Extract the [X, Y] coordinate from the center of the cell holding the provided text.  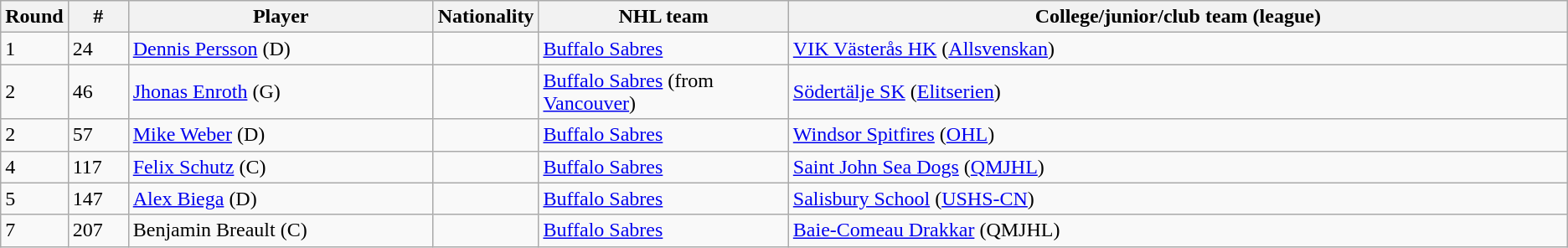
Buffalo Sabres (from Vancouver) [663, 92]
Jhonas Enroth (G) [281, 92]
Round [34, 17]
4 [34, 167]
Mike Weber (D) [281, 135]
Baie-Comeau Drakkar (QMJHL) [1178, 230]
5 [34, 199]
46 [98, 92]
Felix Schutz (C) [281, 167]
VIK Västerås HK (Allsvenskan) [1178, 49]
Alex Biega (D) [281, 199]
Södertälje SK (Elitserien) [1178, 92]
207 [98, 230]
117 [98, 167]
NHL team [663, 17]
7 [34, 230]
Player [281, 17]
Windsor Spitfires (OHL) [1178, 135]
1 [34, 49]
147 [98, 199]
Nationality [486, 17]
Dennis Persson (D) [281, 49]
Salisbury School (USHS-CN) [1178, 199]
57 [98, 135]
# [98, 17]
Benjamin Breault (C) [281, 230]
Saint John Sea Dogs (QMJHL) [1178, 167]
College/junior/club team (league) [1178, 17]
24 [98, 49]
